Return [x, y] of the center of cell containing provided text 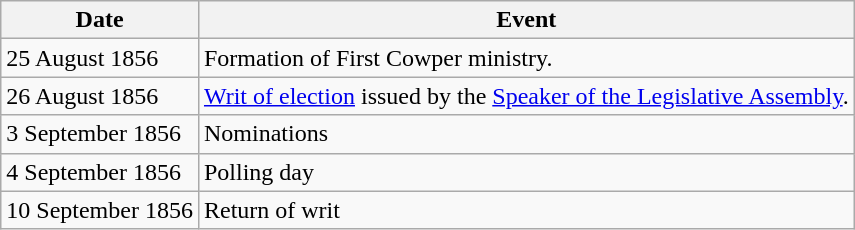
Return of writ [526, 210]
4 September 1856 [100, 172]
Nominations [526, 134]
3 September 1856 [100, 134]
Formation of First Cowper ministry. [526, 58]
Polling day [526, 172]
Event [526, 20]
10 September 1856 [100, 210]
Date [100, 20]
Writ of election issued by the Speaker of the Legislative Assembly. [526, 96]
25 August 1856 [100, 58]
26 August 1856 [100, 96]
